Extract the [x, y] coordinate from the center of the cell holding the provided text.  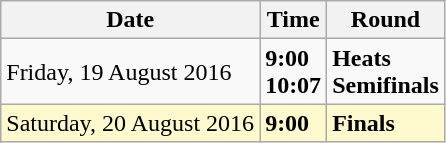
Finals [386, 123]
Saturday, 20 August 2016 [130, 123]
Round [386, 20]
9:0010:07 [294, 72]
Time [294, 20]
9:00 [294, 123]
Date [130, 20]
HeatsSemifinals [386, 72]
Friday, 19 August 2016 [130, 72]
